Return the (X, Y) coordinate for the center point of the cell that contains the specified text.  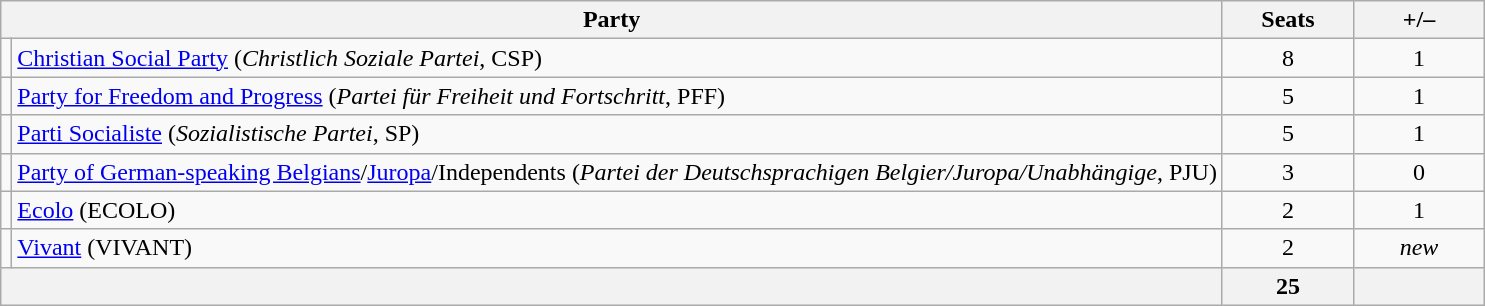
Party for Freedom and Progress (Partei für Freiheit und Fortschritt, PFF) (618, 96)
Party of German-speaking Belgians/Juropa/Independents (Partei der Deutschsprachigen Belgier/Juropa/Unabhängige, PJU) (618, 172)
Vivant (VIVANT) (618, 248)
Parti Socialiste (Sozialistische Partei, SP) (618, 134)
Seats (1288, 20)
Party (612, 20)
new (1418, 248)
Ecolo (ECOLO) (618, 210)
0 (1418, 172)
+/– (1418, 20)
25 (1288, 286)
3 (1288, 172)
Christian Social Party (Christlich Soziale Partei, CSP) (618, 58)
8 (1288, 58)
